Return the [X, Y] coordinate for the center point of the cell that contains the specified text.  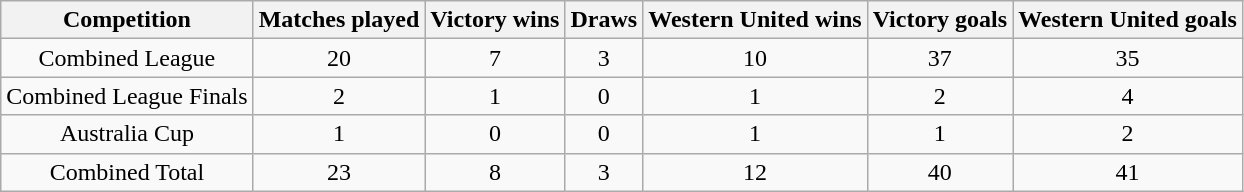
Victory goals [940, 20]
10 [755, 58]
Combined Total [127, 172]
35 [1128, 58]
Australia Cup [127, 134]
8 [495, 172]
23 [339, 172]
37 [940, 58]
41 [1128, 172]
Western United goals [1128, 20]
Western United wins [755, 20]
Matches played [339, 20]
4 [1128, 96]
12 [755, 172]
Combined League Finals [127, 96]
7 [495, 58]
40 [940, 172]
20 [339, 58]
Draws [604, 20]
Victory wins [495, 20]
Combined League [127, 58]
Competition [127, 20]
